Scan for the cell matching the given text and deliver its [x, y] coordinate at center. 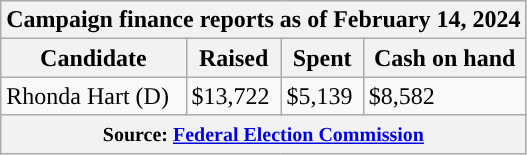
Campaign finance reports as of February 14, 2024 [264, 20]
Source: Federal Election Commission [264, 134]
Raised [234, 58]
$5,139 [322, 96]
Cash on hand [444, 58]
$8,582 [444, 96]
Spent [322, 58]
$13,722 [234, 96]
Rhonda Hart (D) [94, 96]
Candidate [94, 58]
